For the text-containing cell, return its midpoint in (X, Y) coordinate format. 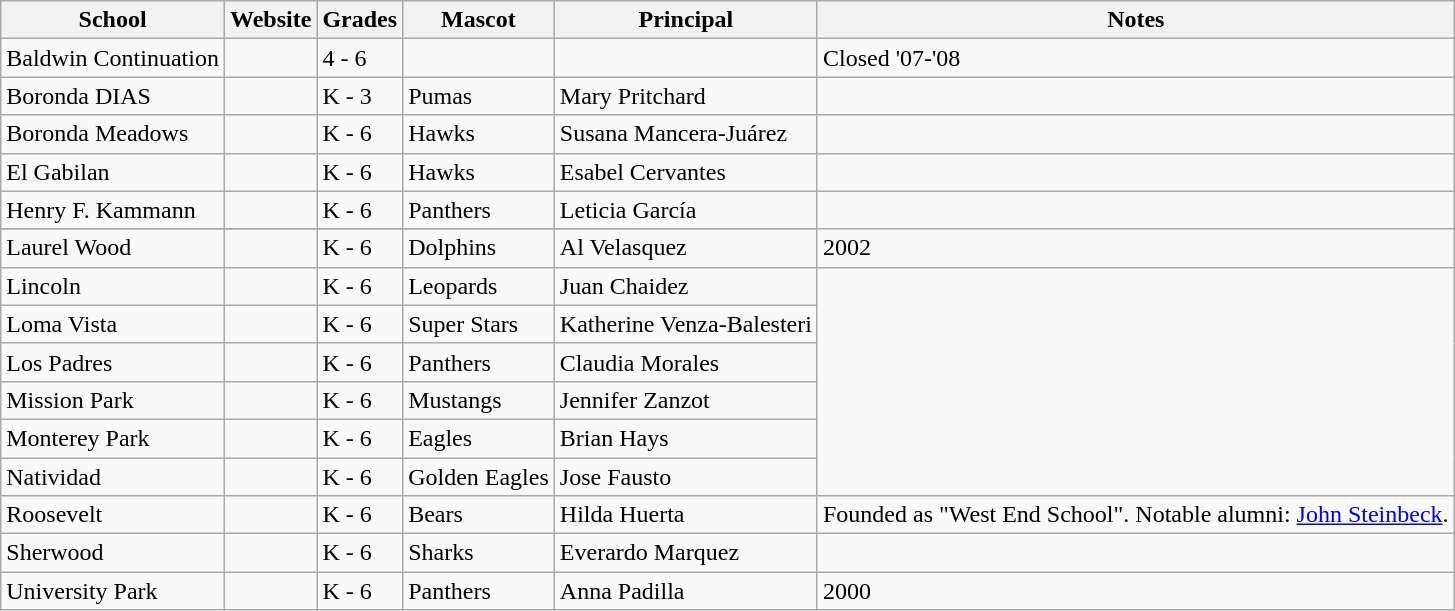
Susana Mancera-Juárez (686, 134)
Roosevelt (113, 515)
Esabel Cervantes (686, 172)
Mission Park (113, 400)
Al Velasquez (686, 248)
Katherine Venza-Balesteri (686, 324)
Brian Hays (686, 438)
El Gabilan (113, 172)
Founded as "West End School". Notable alumni: John Steinbeck. (1136, 515)
Website (270, 20)
Leopards (479, 286)
Sharks (479, 553)
Laurel Wood (113, 248)
Bears (479, 515)
Henry F. Kammann (113, 210)
Eagles (479, 438)
Anna Padilla (686, 591)
Super Stars (479, 324)
Mascot (479, 20)
Baldwin Continuation (113, 58)
Pumas (479, 96)
Mary Pritchard (686, 96)
Mustangs (479, 400)
Principal (686, 20)
Closed '07-'08 (1136, 58)
Boronda Meadows (113, 134)
Los Padres (113, 362)
Notes (1136, 20)
2002 (1136, 248)
Grades (360, 20)
University Park (113, 591)
Sherwood (113, 553)
Jennifer Zanzot (686, 400)
Monterey Park (113, 438)
Everardo Marquez (686, 553)
4 - 6 (360, 58)
Claudia Morales (686, 362)
Loma Vista (113, 324)
School (113, 20)
Lincoln (113, 286)
Juan Chaidez (686, 286)
Boronda DIAS (113, 96)
Golden Eagles (479, 477)
Dolphins (479, 248)
Hilda Huerta (686, 515)
K - 3 (360, 96)
2000 (1136, 591)
Leticia García (686, 210)
Jose Fausto (686, 477)
Natividad (113, 477)
